Return the (X, Y) coordinate for the center point of the cell that contains the specified text.  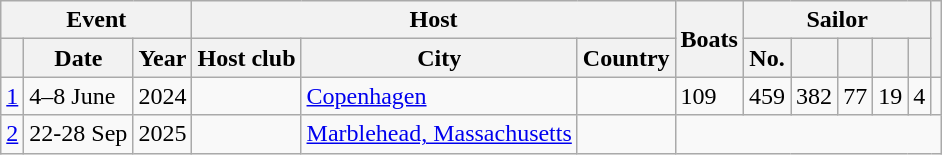
Event (96, 20)
459 (766, 96)
Year (162, 58)
4 (920, 96)
19 (890, 96)
77 (856, 96)
No. (766, 58)
2 (12, 134)
Sailor (836, 20)
2025 (162, 134)
382 (814, 96)
22-28 Sep (78, 134)
4–8 June (78, 96)
Boats (709, 39)
Marblehead, Massachusetts (439, 134)
Date (78, 58)
109 (709, 96)
Host (434, 20)
Copenhagen (439, 96)
1 (12, 96)
2024 (162, 96)
City (439, 58)
Country (626, 58)
Host club (246, 58)
